Determine the (x, y) coordinate at the center of the cell enclosing the given text.  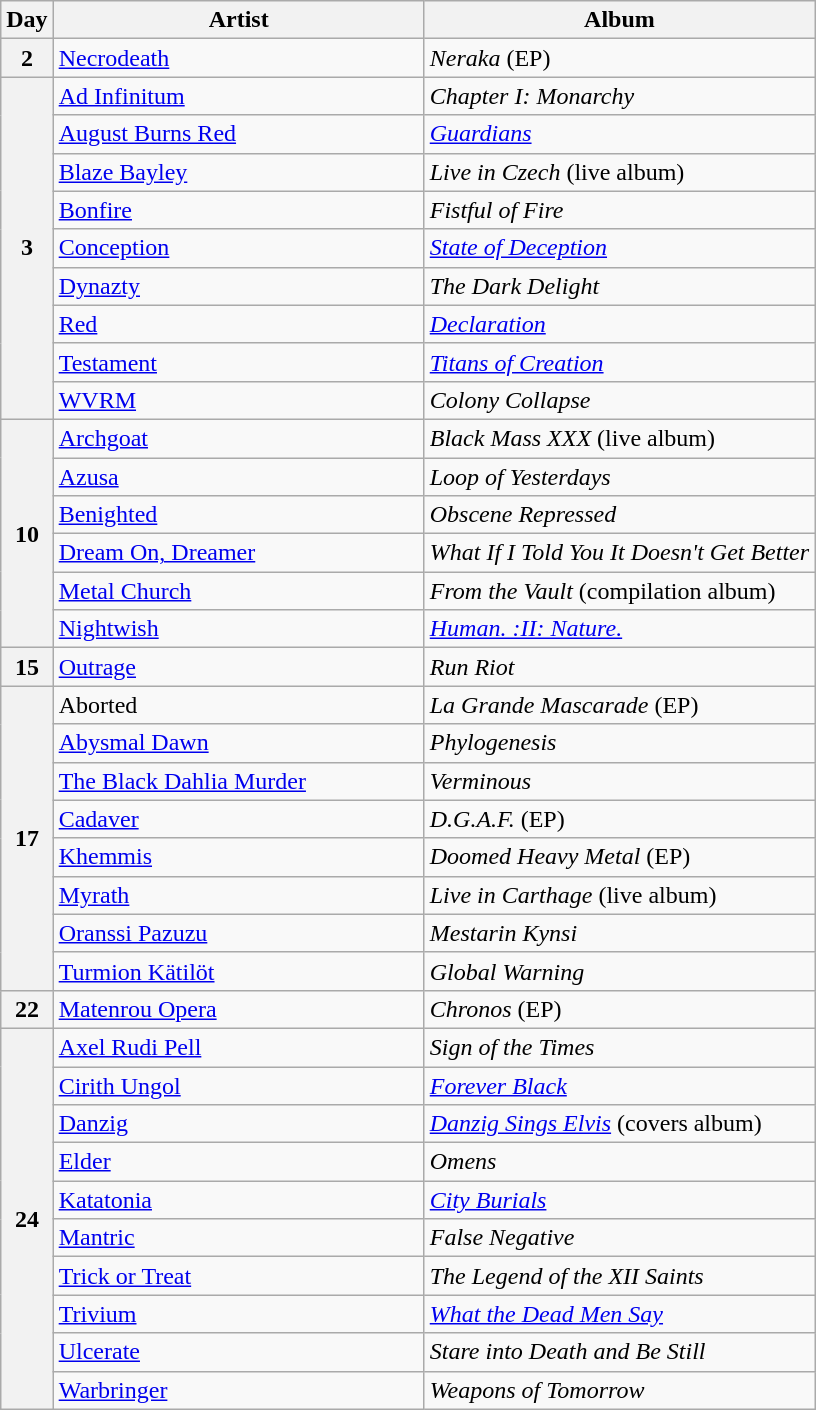
State of Deception (619, 248)
Archgoat (238, 438)
Obscene Repressed (619, 515)
2 (27, 58)
Khemmis (238, 857)
The Black Dahlia Murder (238, 781)
15 (27, 667)
Necrodeath (238, 58)
Live in Czech (live album) (619, 172)
Katatonia (238, 1200)
10 (27, 533)
Loop of Yesterdays (619, 477)
What the Dead Men Say (619, 1314)
Titans of Creation (619, 362)
Human. :II: Nature. (619, 629)
WVRM (238, 400)
22 (27, 1009)
From the Vault (compilation album) (619, 591)
The Legend of the XII Saints (619, 1276)
Aborted (238, 705)
24 (27, 1218)
3 (27, 248)
Dream On, Dreamer (238, 553)
Guardians (619, 134)
Conception (238, 248)
Doomed Heavy Metal (EP) (619, 857)
False Negative (619, 1238)
Phylogenesis (619, 743)
Danzig Sings Elvis (covers album) (619, 1124)
Declaration (619, 324)
Sign of the Times (619, 1047)
Azusa (238, 477)
Abysmal Dawn (238, 743)
Weapons of Tomorrow (619, 1390)
Red (238, 324)
Global Warning (619, 971)
Cirith Ungol (238, 1085)
Forever Black (619, 1085)
Elder (238, 1162)
Matenrou Opera (238, 1009)
August Burns Red (238, 134)
Stare into Death and Be Still (619, 1352)
La Grande Mascarade (EP) (619, 705)
Verminous (619, 781)
Colony Collapse (619, 400)
Run Riot (619, 667)
Outrage (238, 667)
Chronos (EP) (619, 1009)
Ad Infinitum (238, 96)
Testament (238, 362)
Cadaver (238, 819)
Day (27, 20)
Dynazty (238, 286)
Bonfire (238, 210)
Metal Church (238, 591)
D.G.A.F. (EP) (619, 819)
Chapter I: Monarchy (619, 96)
Benighted (238, 515)
The Dark Delight (619, 286)
Nightwish (238, 629)
Neraka (EP) (619, 58)
City Burials (619, 1200)
Warbringer (238, 1390)
Myrath (238, 895)
Artist (238, 20)
Turmion Kätilöt (238, 971)
Live in Carthage (live album) (619, 895)
Blaze Bayley (238, 172)
Trick or Treat (238, 1276)
What If I Told You It Doesn't Get Better (619, 553)
Omens (619, 1162)
Mestarin Kynsi (619, 933)
Mantric (238, 1238)
Black Mass XXX (live album) (619, 438)
Oranssi Pazuzu (238, 933)
Axel Rudi Pell (238, 1047)
Trivium (238, 1314)
Ulcerate (238, 1352)
Danzig (238, 1124)
Fistful of Fire (619, 210)
17 (27, 838)
Album (619, 20)
